From the cell containing the given text, extract its center point as [x, y] coordinate. 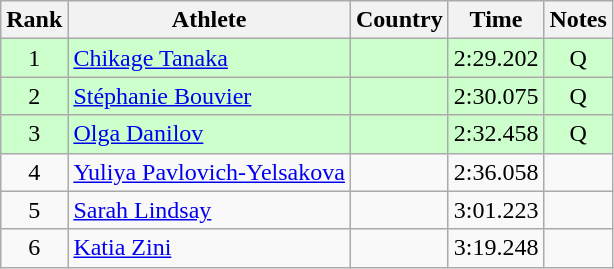
5 [34, 210]
Olga Danilov [210, 134]
2:32.458 [496, 134]
3:19.248 [496, 248]
Sarah Lindsay [210, 210]
2:29.202 [496, 58]
2 [34, 96]
2:36.058 [496, 172]
Katia Zini [210, 248]
Rank [34, 20]
6 [34, 248]
Notes [578, 20]
4 [34, 172]
3:01.223 [496, 210]
Stéphanie Bouvier [210, 96]
Chikage Tanaka [210, 58]
Time [496, 20]
Athlete [210, 20]
Country [399, 20]
2:30.075 [496, 96]
1 [34, 58]
3 [34, 134]
Yuliya Pavlovich-Yelsakova [210, 172]
